Pinpoint the cell where the given text exists, returning its [x, y] midpoint coordinate. 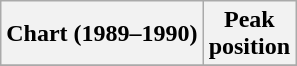
Chart (1989–1990) [102, 34]
Peakposition [249, 34]
